Scan for the cell matching the given text and deliver its [x, y] coordinate at center. 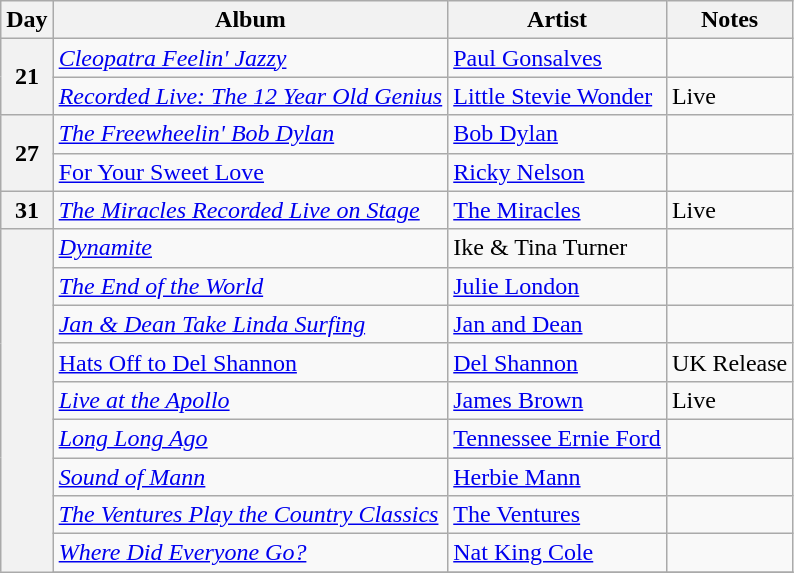
21 [27, 77]
Album [250, 20]
Paul Gonsalves [558, 58]
Little Stevie Wonder [558, 96]
Ike & Tina Turner [558, 248]
Tennessee Ernie Ford [558, 438]
Nat King Cole [558, 553]
Julie London [558, 286]
The Freewheelin' Bob Dylan [250, 134]
The Miracles [558, 210]
James Brown [558, 400]
31 [27, 210]
For Your Sweet Love [250, 172]
The End of the World [250, 286]
27 [27, 153]
Sound of Mann [250, 477]
Notes [729, 20]
Jan and Dean [558, 324]
Day [27, 20]
Cleopatra Feelin' Jazzy [250, 58]
The Ventures [558, 515]
Bob Dylan [558, 134]
Artist [558, 20]
Long Long Ago [250, 438]
Live at the Apollo [250, 400]
The Miracles Recorded Live on Stage [250, 210]
UK Release [729, 362]
Recorded Live: The 12 Year Old Genius [250, 96]
Dynamite [250, 248]
Jan & Dean Take Linda Surfing [250, 324]
Where Did Everyone Go? [250, 553]
Herbie Mann [558, 477]
Del Shannon [558, 362]
The Ventures Play the Country Classics [250, 515]
Ricky Nelson [558, 172]
Hats Off to Del Shannon [250, 362]
